Search for the cell housing the specified text and yield its [x, y] center coordinate. 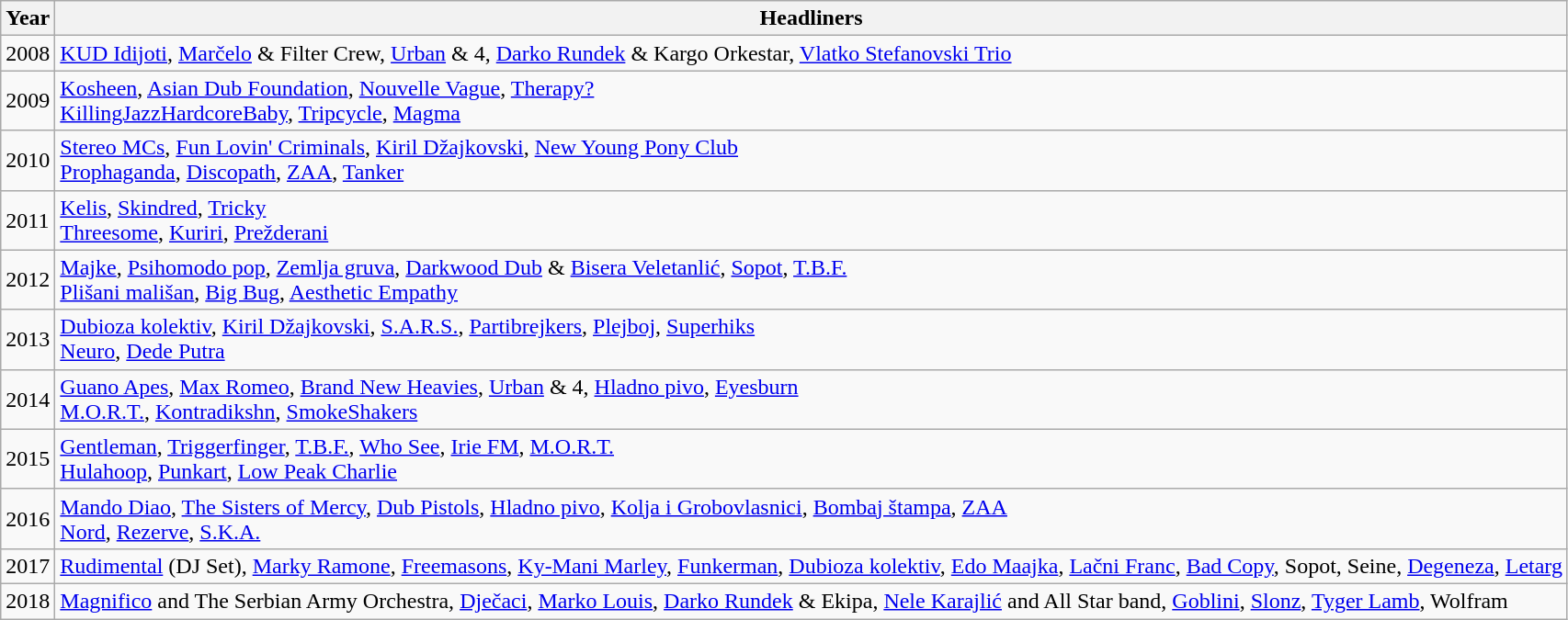
Year [28, 18]
2017 [28, 566]
Kelis, Skindred, TrickyThreesome, Kuriri, Prežderani [812, 220]
Dubioza kolektiv, Kiril Džajkovski, S.A.R.S., Partibrejkers, Plejboj, SuperhiksNeuro, Dede Putra [812, 340]
KUD Idijoti, Marčelo & Filter Crew, Urban & 4, Darko Rundek & Kargo Orkestar, Vlatko Stefanovski Trio [812, 53]
2014 [28, 399]
2015 [28, 459]
2011 [28, 220]
2008 [28, 53]
Guano Apes, Max Romeo, Brand New Heavies, Urban & 4, Hladno pivo, EyesburnM.O.R.T., Kontradikshn, SmokeShakers [812, 399]
2010 [28, 160]
2016 [28, 518]
Majke, Psihomodo pop, Zemlja gruva, Darkwood Dub & Bisera Veletanlić, Sopot, T.B.F.Plišani mališan, Big Bug, Aesthetic Empathy [812, 279]
2013 [28, 340]
2018 [28, 601]
Gentleman, Triggerfinger, T.B.F., Who See, Irie FM, M.O.R.T.Hulahoop, Punkart, Low Peak Charlie [812, 459]
2012 [28, 279]
Stereo MCs, Fun Lovin' Criminals, Kiril Džajkovski, New Young Pony ClubProphaganda, Discopath, ZAA, Tanker [812, 160]
Mando Diao, The Sisters of Mercy, Dub Pistols, Hladno pivo, Kolja i Grobovlasnici, Bombaj štampa, ZAANord, Rezerve, S.K.A. [812, 518]
2009 [28, 101]
Kosheen, Asian Dub Foundation, Nouvelle Vague, Therapy?KillingJazzHardcoreBaby, Tripcycle, Magma [812, 101]
Headliners [812, 18]
